Provide the (X, Y) coordinate of the cell's center where the given text is located.  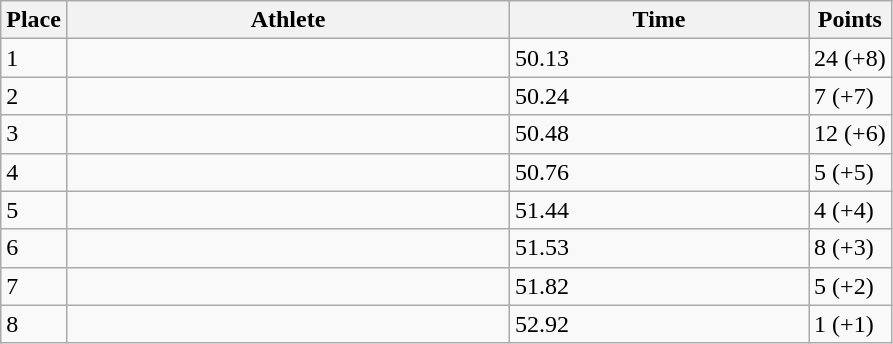
24 (+8) (850, 58)
7 (34, 286)
1 (+1) (850, 324)
52.92 (660, 324)
8 (+3) (850, 248)
5 (+2) (850, 286)
51.53 (660, 248)
50.76 (660, 172)
5 (+5) (850, 172)
5 (34, 210)
Points (850, 20)
4 (+4) (850, 210)
7 (+7) (850, 96)
50.24 (660, 96)
50.13 (660, 58)
Athlete (288, 20)
6 (34, 248)
1 (34, 58)
51.44 (660, 210)
Place (34, 20)
12 (+6) (850, 134)
51.82 (660, 286)
50.48 (660, 134)
3 (34, 134)
4 (34, 172)
2 (34, 96)
8 (34, 324)
Time (660, 20)
